Locate the cell with the specified text and output its (X, Y) center coordinate. 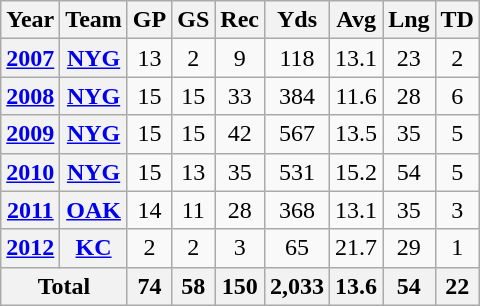
9 (240, 58)
14 (149, 210)
11.6 (356, 96)
74 (149, 286)
118 (298, 58)
Yds (298, 20)
58 (194, 286)
Total (64, 286)
42 (240, 134)
2008 (30, 96)
384 (298, 96)
2007 (30, 58)
368 (298, 210)
13.6 (356, 286)
TD (457, 20)
1 (457, 248)
2010 (30, 172)
29 (409, 248)
2009 (30, 134)
21.7 (356, 248)
33 (240, 96)
Lng (409, 20)
Team (94, 20)
150 (240, 286)
15.2 (356, 172)
2012 (30, 248)
23 (409, 58)
KC (94, 248)
Rec (240, 20)
13.5 (356, 134)
Avg (356, 20)
22 (457, 286)
2,033 (298, 286)
GP (149, 20)
2011 (30, 210)
567 (298, 134)
531 (298, 172)
6 (457, 96)
Year (30, 20)
11 (194, 210)
OAK (94, 210)
65 (298, 248)
GS (194, 20)
